Search for the cell housing the specified text and yield its [X, Y] center coordinate. 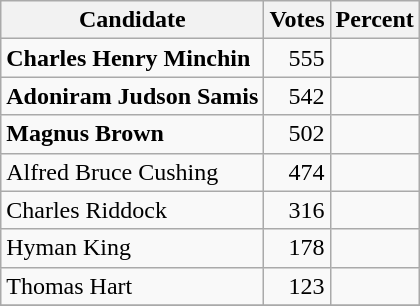
Candidate [132, 20]
Charles Henry Minchin [132, 58]
555 [297, 58]
Hyman King [132, 248]
474 [297, 172]
Percent [374, 20]
542 [297, 96]
Charles Riddock [132, 210]
Votes [297, 20]
123 [297, 286]
502 [297, 134]
Thomas Hart [132, 286]
178 [297, 248]
316 [297, 210]
Alfred Bruce Cushing [132, 172]
Adoniram Judson Samis [132, 96]
Magnus Brown [132, 134]
